Scan for the cell matching the given text and deliver its (X, Y) coordinate at center. 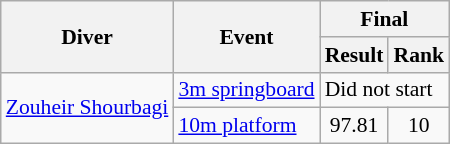
10 (418, 126)
Result (354, 55)
Did not start (384, 90)
Diver (88, 36)
Rank (418, 55)
97.81 (354, 126)
3m springboard (246, 90)
Final (384, 19)
Event (246, 36)
10m platform (246, 126)
Zouheir Shourbagi (88, 108)
